Extract the (X, Y) coordinate from the center of the cell holding the provided text.  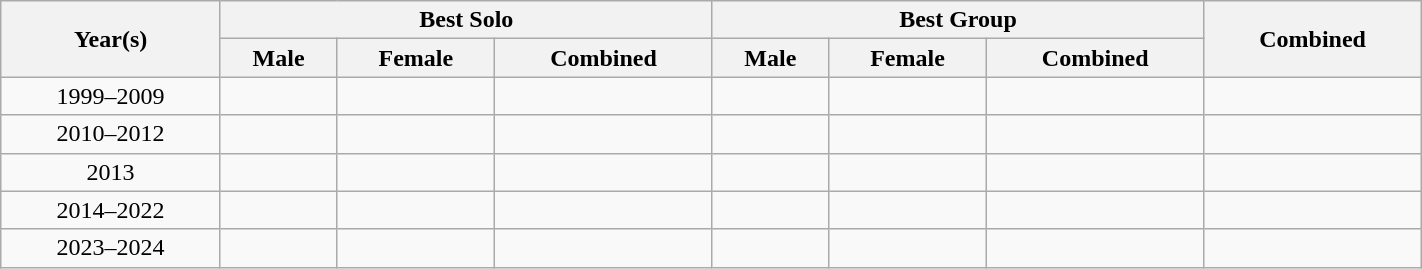
2013 (111, 172)
2014–2022 (111, 210)
Best Solo (466, 20)
2023–2024 (111, 248)
Best Group (958, 20)
1999–2009 (111, 96)
2010–2012 (111, 134)
Year(s) (111, 39)
